Provide the (X, Y) coordinate of the cell's center where the given text is located.  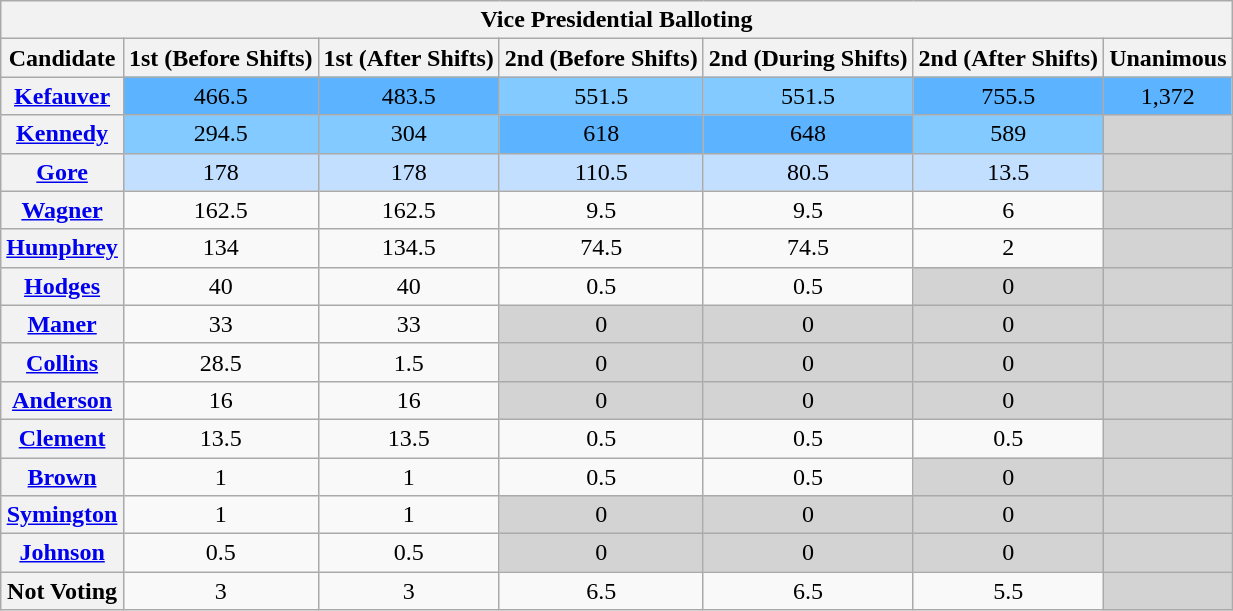
134.5 (408, 248)
483.5 (408, 96)
Maner (62, 324)
134 (220, 248)
Clement (62, 438)
755.5 (1008, 96)
2 (1008, 248)
Not Voting (62, 591)
110.5 (601, 172)
Kefauver (62, 96)
Johnson (62, 553)
Vice Presidential Balloting (616, 20)
2nd (After Shifts) (1008, 58)
28.5 (220, 362)
1st (After Shifts) (408, 58)
Wagner (62, 210)
1.5 (408, 362)
80.5 (808, 172)
589 (1008, 134)
1,372 (1168, 96)
Anderson (62, 400)
1st (Before Shifts) (220, 58)
Unanimous (1168, 58)
618 (601, 134)
Kennedy (62, 134)
294.5 (220, 134)
Gore (62, 172)
Brown (62, 477)
648 (808, 134)
Hodges (62, 286)
Candidate (62, 58)
5.5 (1008, 591)
466.5 (220, 96)
2nd (Before Shifts) (601, 58)
6 (1008, 210)
Symington (62, 515)
Humphrey (62, 248)
Collins (62, 362)
304 (408, 134)
2nd (During Shifts) (808, 58)
